Return the [x, y] coordinate for the center point of the cell that contains the specified text.  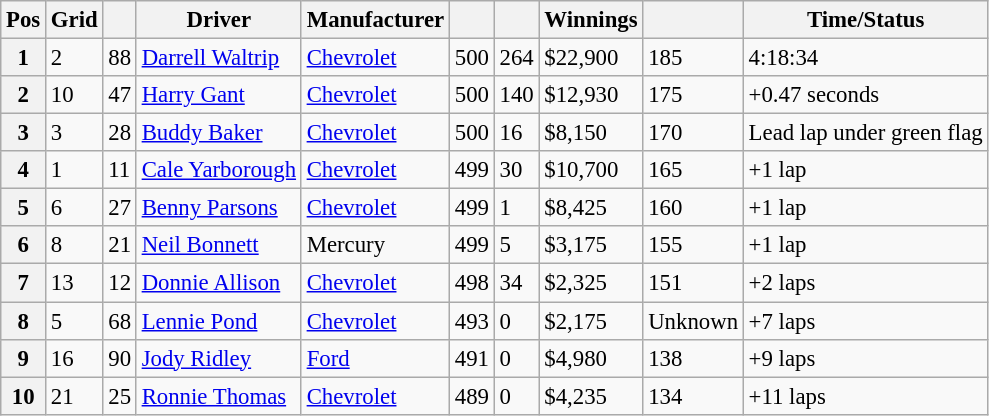
185 [693, 58]
11 [120, 170]
Manufacturer [375, 20]
$2,175 [591, 321]
Grid [74, 20]
4:18:34 [866, 58]
Cale Yarborough [218, 170]
170 [693, 133]
155 [693, 245]
Harry Gant [218, 95]
151 [693, 283]
Donnie Allison [218, 283]
4 [24, 170]
Mercury [375, 245]
90 [120, 358]
$10,700 [591, 170]
+9 laps [866, 358]
+2 laps [866, 283]
138 [693, 358]
Neil Bonnett [218, 245]
175 [693, 95]
Lennie Pond [218, 321]
$4,980 [591, 358]
$8,150 [591, 133]
28 [120, 133]
Lead lap under green flag [866, 133]
+11 laps [866, 396]
+0.47 seconds [866, 95]
Time/Status [866, 20]
165 [693, 170]
160 [693, 208]
27 [120, 208]
134 [693, 396]
47 [120, 95]
7 [24, 283]
9 [24, 358]
25 [120, 396]
Ronnie Thomas [218, 396]
34 [516, 283]
13 [74, 283]
491 [472, 358]
30 [516, 170]
$22,900 [591, 58]
Winnings [591, 20]
68 [120, 321]
$4,235 [591, 396]
88 [120, 58]
Unknown [693, 321]
498 [472, 283]
$2,325 [591, 283]
Darrell Waltrip [218, 58]
+7 laps [866, 321]
$8,425 [591, 208]
$12,930 [591, 95]
12 [120, 283]
Ford [375, 358]
140 [516, 95]
Buddy Baker [218, 133]
489 [472, 396]
Pos [24, 20]
493 [472, 321]
$3,175 [591, 245]
264 [516, 58]
Driver [218, 20]
Benny Parsons [218, 208]
Jody Ridley [218, 358]
